Pinpoint the cell where the given text exists, returning its [X, Y] midpoint coordinate. 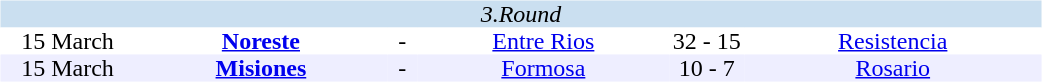
Formosa [544, 68]
Misiones [262, 68]
3.Round [520, 14]
32 - 15 [707, 42]
Resistencia [892, 42]
Noreste [262, 42]
Entre Rios [544, 42]
10 - 7 [707, 68]
Rosario [892, 68]
